Determine the [x, y] coordinate at the center of the cell enclosing the given text.  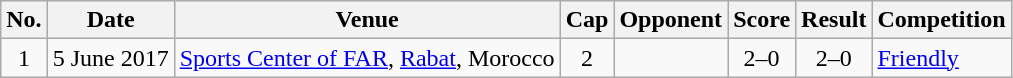
Opponent [671, 20]
Date [110, 20]
2 [587, 58]
5 June 2017 [110, 58]
Result [834, 20]
No. [24, 20]
1 [24, 58]
Competition [942, 20]
Score [762, 20]
Cap [587, 20]
Friendly [942, 58]
Venue [367, 20]
Sports Center of FAR, Rabat, Morocco [367, 58]
